Extract the [X, Y] coordinate from the center of the cell holding the provided text.  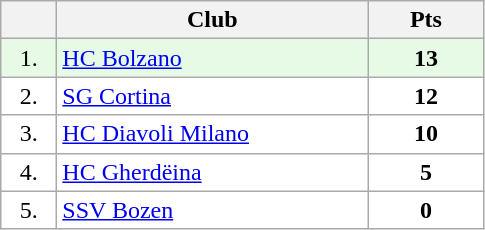
2. [29, 96]
HC Gherdëina [212, 172]
5 [426, 172]
13 [426, 58]
10 [426, 134]
HC Bolzano [212, 58]
Pts [426, 20]
HC Diavoli Milano [212, 134]
0 [426, 210]
1. [29, 58]
12 [426, 96]
5. [29, 210]
4. [29, 172]
3. [29, 134]
SG Cortina [212, 96]
SSV Bozen [212, 210]
Club [212, 20]
